Scan for the cell matching the given text and deliver its [X, Y] coordinate at center. 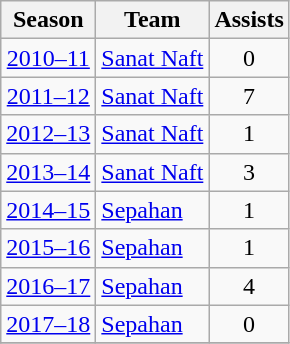
2016–17 [48, 286]
2011–12 [48, 96]
Assists [249, 20]
4 [249, 286]
2015–16 [48, 248]
Team [152, 20]
2010–11 [48, 58]
3 [249, 172]
7 [249, 96]
Season [48, 20]
2017–18 [48, 324]
2012–13 [48, 134]
2013–14 [48, 172]
2014–15 [48, 210]
